Scan for the cell matching the given text and deliver its (x, y) coordinate at center. 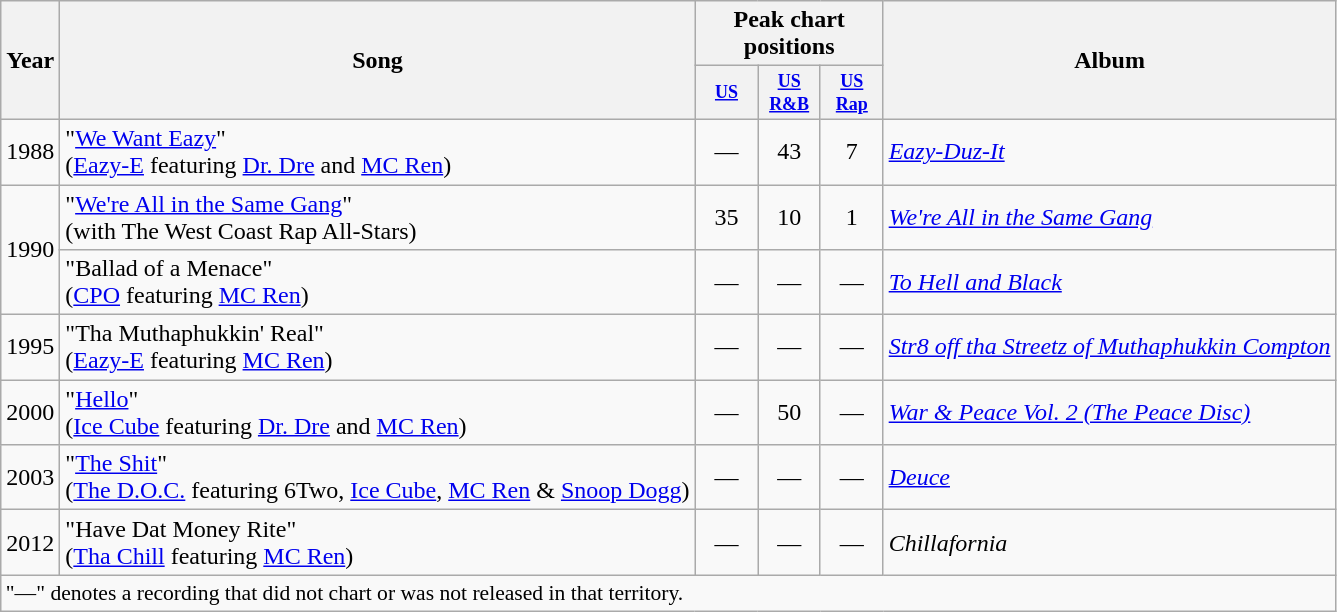
Song (378, 60)
1988 (30, 152)
Eazy-Duz-It (1110, 152)
"Have Dat Money Rite"(Tha Chill featuring MC Ren) (378, 542)
"Ballad of a Menace"(CPO featuring MC Ren) (378, 282)
Year (30, 60)
2003 (30, 478)
2000 (30, 412)
"Hello"(Ice Cube featuring Dr. Dre and MC Ren) (378, 412)
1990 (30, 250)
Chillafornia (1110, 542)
We're All in the Same Gang (1110, 218)
To Hell and Black (1110, 282)
"Tha Muthaphukkin' Real"(Eazy-E featuring MC Ren) (378, 348)
1 (852, 218)
US (726, 93)
2012 (30, 542)
7 (852, 152)
50 (790, 412)
US R&B (790, 93)
35 (726, 218)
Peak chart positions (789, 34)
US Rap (852, 93)
Album (1110, 60)
"—" denotes a recording that did not chart or was not released in that territory. (668, 593)
43 (790, 152)
Deuce (1110, 478)
"We're All in the Same Gang"(with The West Coast Rap All-Stars) (378, 218)
1995 (30, 348)
War & Peace Vol. 2 (The Peace Disc) (1110, 412)
Str8 off tha Streetz of Muthaphukkin Compton (1110, 348)
"We Want Eazy"(Eazy-E featuring Dr. Dre and MC Ren) (378, 152)
10 (790, 218)
"The Shit"(The D.O.C. featuring 6Two, Ice Cube, MC Ren & Snoop Dogg) (378, 478)
